Determine the [x, y] coordinate at the center of the cell enclosing the given text.  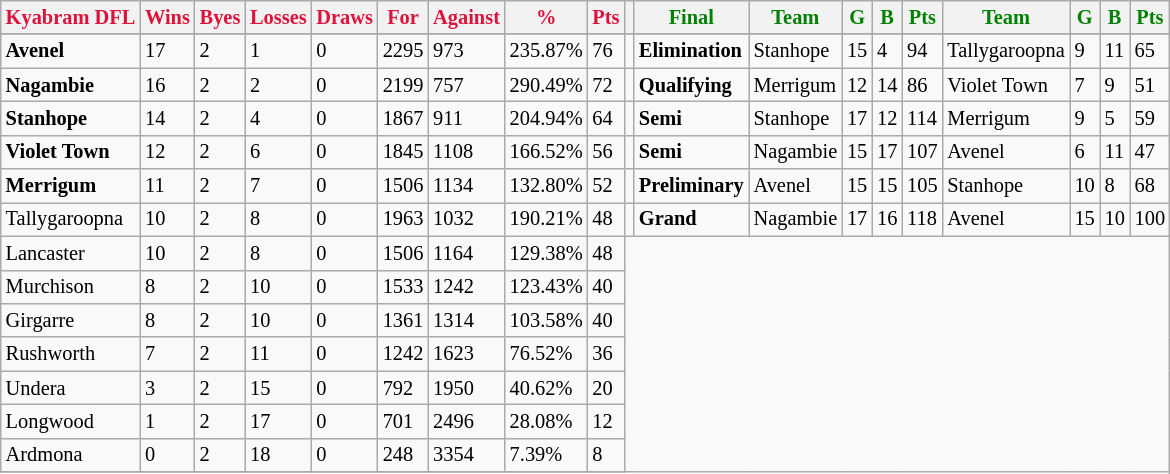
94 [922, 51]
1950 [466, 388]
107 [922, 152]
1533 [403, 287]
1314 [466, 320]
68 [1150, 186]
65 [1150, 51]
166.52% [546, 152]
911 [466, 118]
701 [403, 421]
973 [466, 51]
Losses [278, 17]
248 [403, 455]
290.49% [546, 85]
47 [1150, 152]
Longwood [70, 421]
Ardmona [70, 455]
100 [1150, 219]
1108 [466, 152]
2295 [403, 51]
1032 [466, 219]
757 [466, 85]
Byes [220, 17]
190.21% [546, 219]
7.39% [546, 455]
59 [1150, 118]
Lancaster [70, 253]
105 [922, 186]
1867 [403, 118]
Undera [70, 388]
64 [606, 118]
For [403, 17]
1623 [466, 354]
20 [606, 388]
132.80% [546, 186]
114 [922, 118]
40.62% [546, 388]
792 [403, 388]
36 [606, 354]
2199 [403, 85]
3354 [466, 455]
5 [1115, 118]
1963 [403, 219]
Grand [692, 219]
129.38% [546, 253]
Wins [168, 17]
Rushworth [70, 354]
52 [606, 186]
18 [278, 455]
123.43% [546, 287]
86 [922, 85]
51 [1150, 85]
Elimination [692, 51]
3 [168, 388]
Final [692, 17]
1164 [466, 253]
235.87% [546, 51]
118 [922, 219]
Qualifying [692, 85]
56 [606, 152]
1134 [466, 186]
204.94% [546, 118]
Murchison [70, 287]
Preliminary [692, 186]
72 [606, 85]
1361 [403, 320]
103.58% [546, 320]
28.08% [546, 421]
Girgarre [70, 320]
Against [466, 17]
1845 [403, 152]
% [546, 17]
Draws [345, 17]
Kyabram DFL [70, 17]
76.52% [546, 354]
76 [606, 51]
2496 [466, 421]
